Return the [X, Y] coordinate for the center point of the cell that contains the specified text.  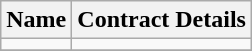
Name [36, 20]
Contract Details [162, 20]
